Extract the [X, Y] coordinate from the center of the cell holding the provided text.  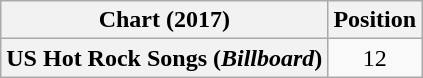
US Hot Rock Songs (Billboard) [164, 58]
12 [375, 58]
Chart (2017) [164, 20]
Position [375, 20]
